From the cell containing the given text, extract its center point as (X, Y) coordinate. 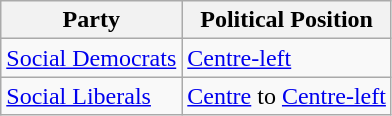
Centre to Centre-left (287, 96)
Political Position (287, 20)
Social Democrats (92, 58)
Social Liberals (92, 96)
Party (92, 20)
Centre-left (287, 58)
